Provide the [X, Y] coordinate of the cell's center where the given text is located.  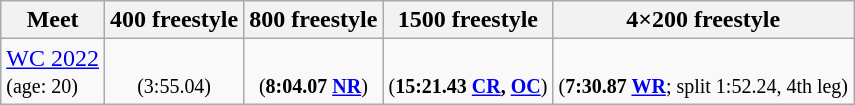
(3:55.04) [174, 72]
WC 2022(age: 20) [53, 72]
400 freestyle [174, 20]
(15:21.43 CR, OC) [468, 72]
1500 freestyle [468, 20]
(8:04.07 NR) [314, 72]
800 freestyle [314, 20]
4×200 freestyle [704, 20]
Meet [53, 20]
(7:30.87 WR; split 1:52.24, 4th leg) [704, 72]
